For the text-containing cell, return its midpoint in (x, y) coordinate format. 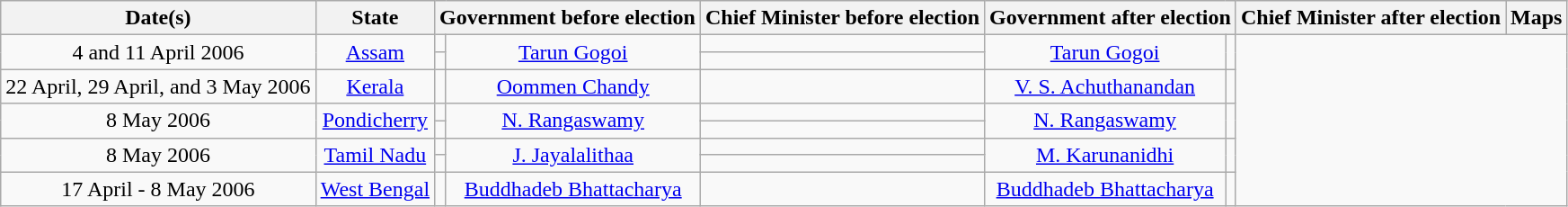
Government after election (1111, 18)
17 April - 8 May 2006 (158, 189)
Government before election (568, 18)
V. S. Achuthanandan (1105, 86)
4 and 11 April 2006 (158, 52)
Oommen Chandy (573, 86)
Date(s) (158, 18)
Pondicherry (375, 121)
Chief Minister before election (842, 18)
Tamil Nadu (375, 155)
22 April, 29 April, and 3 May 2006 (158, 86)
West Bengal (375, 189)
Assam (375, 52)
M. Karunanidhi (1105, 155)
State (375, 18)
Chief Minister after election (1370, 18)
J. Jayalalithaa (573, 155)
Maps (1537, 18)
Kerala (375, 86)
